Return the [X, Y] coordinate for the center point of the cell that contains the specified text.  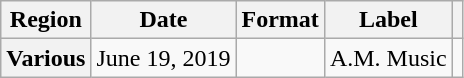
June 19, 2019 [164, 58]
Format [280, 20]
Date [164, 20]
A.M. Music [388, 58]
Region [46, 20]
Label [388, 20]
Various [46, 58]
